Capture the cell that displays the provided text and extract its (x, y) central coordinate. 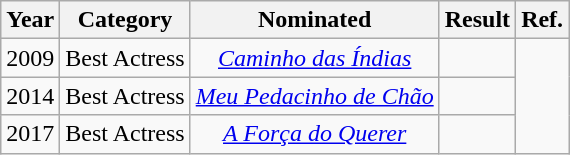
Year (30, 20)
Category (125, 20)
Result (477, 20)
2009 (30, 58)
Caminho das Índias (314, 58)
A Força do Querer (314, 134)
2017 (30, 134)
Meu Pedacinho de Chão (314, 96)
Nominated (314, 20)
Ref. (542, 20)
2014 (30, 96)
